From the cell containing the given text, extract its center point as [X, Y] coordinate. 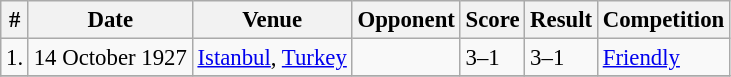
Istanbul, Turkey [272, 58]
Venue [272, 20]
14 October 1927 [110, 58]
Result [562, 20]
Date [110, 20]
1. [15, 58]
Score [492, 20]
Opponent [406, 20]
Friendly [663, 58]
# [15, 20]
Competition [663, 20]
